Return the (X, Y) coordinate for the center point of the cell that contains the specified text.  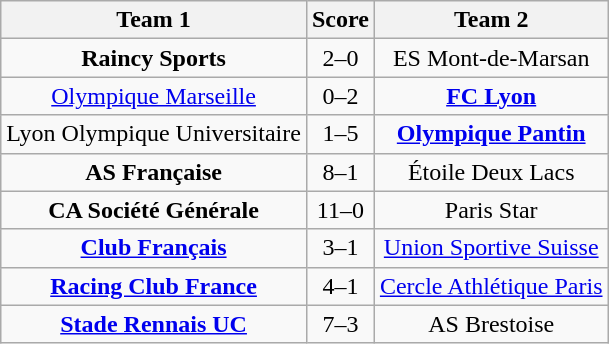
AS Française (154, 172)
7–3 (340, 324)
FC Lyon (491, 96)
Union Sportive Suisse (491, 248)
CA Société Générale (154, 210)
2–0 (340, 58)
Cercle Athlétique Paris (491, 286)
Racing Club France (154, 286)
Raincy Sports (154, 58)
0–2 (340, 96)
Étoile Deux Lacs (491, 172)
1–5 (340, 134)
Paris Star (491, 210)
3–1 (340, 248)
Stade Rennais UC (154, 324)
4–1 (340, 286)
Team 1 (154, 20)
Team 2 (491, 20)
11–0 (340, 210)
Club Français (154, 248)
Olympique Marseille (154, 96)
Score (340, 20)
AS Brestoise (491, 324)
ES Mont-de-Marsan (491, 58)
8–1 (340, 172)
Olympique Pantin (491, 134)
Lyon Olympique Universitaire (154, 134)
